Locate the cell with the specified text and output its (X, Y) center coordinate. 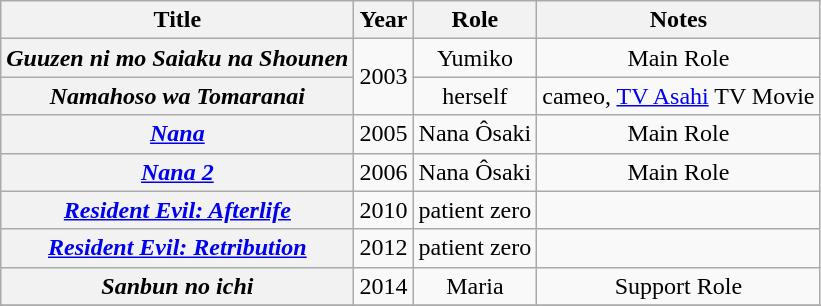
Resident Evil: Retribution (178, 248)
Role (475, 20)
herself (475, 96)
Title (178, 20)
cameo, TV Asahi TV Movie (678, 96)
Guuzen ni mo Saiaku na Shounen (178, 58)
Nana (178, 134)
2005 (384, 134)
2003 (384, 77)
2014 (384, 286)
Maria (475, 286)
2012 (384, 248)
Notes (678, 20)
Yumiko (475, 58)
Nana 2 (178, 172)
Year (384, 20)
2006 (384, 172)
Resident Evil: Afterlife (178, 210)
Sanbun no ichi (178, 286)
2010 (384, 210)
Namahoso wa Tomaranai (178, 96)
Support Role (678, 286)
